Find where the given text appears and provide that cell's center as (X, Y) coordinate. 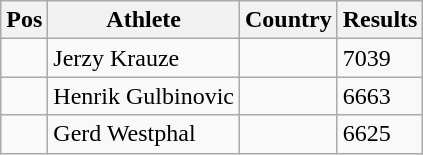
7039 (380, 58)
6663 (380, 96)
Gerd Westphal (144, 134)
6625 (380, 134)
Jerzy Krauze (144, 58)
Country (289, 20)
Athlete (144, 20)
Pos (24, 20)
Results (380, 20)
Henrik Gulbinovic (144, 96)
